Scan for the cell matching the given text and deliver its [x, y] coordinate at center. 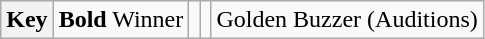
Bold Winner [121, 20]
Key [27, 20]
Golden Buzzer (Auditions) [347, 20]
